Identify which cell holds the provided text, then report its [x, y] central coordinate. 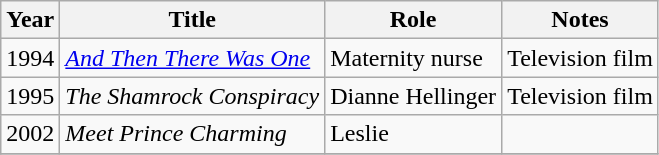
1995 [30, 96]
Dianne Hellinger [414, 96]
Meet Prince Charming [192, 134]
Year [30, 20]
Leslie [414, 134]
Role [414, 20]
1994 [30, 58]
Title [192, 20]
The Shamrock Conspiracy [192, 96]
Maternity nurse [414, 58]
And Then There Was One [192, 58]
2002 [30, 134]
Notes [580, 20]
